Scan for the cell matching the given text and deliver its (x, y) coordinate at center. 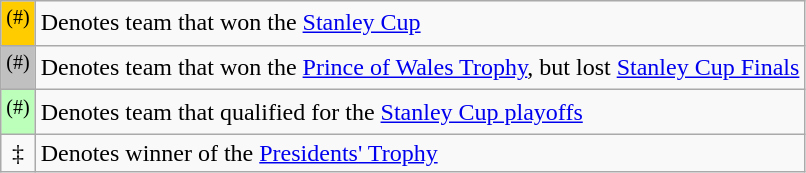
Denotes team that won the Prince of Wales Trophy, but lost Stanley Cup Finals (420, 68)
Denotes winner of the Presidents' Trophy (420, 153)
‡ (18, 153)
Denotes team that qualified for the Stanley Cup playoffs (420, 112)
Denotes team that won the Stanley Cup (420, 24)
